Extract the (x, y) coordinate from the center of the cell holding the provided text.  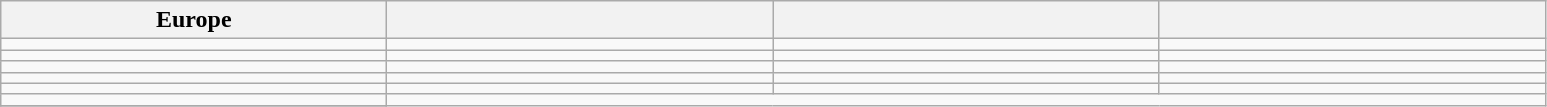
Europe (194, 20)
